Scan for the cell matching the given text and deliver its (x, y) coordinate at center. 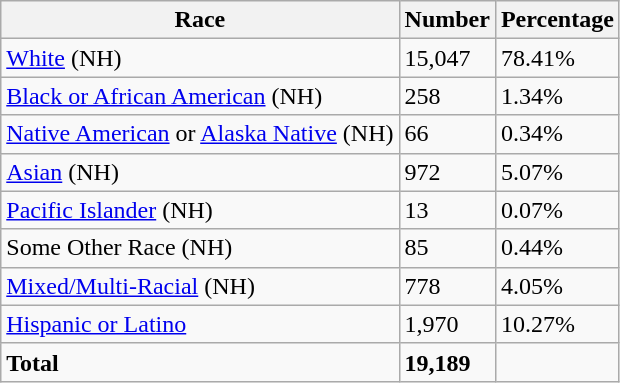
258 (447, 96)
Hispanic or Latino (200, 324)
Native American or Alaska Native (NH) (200, 134)
5.07% (557, 172)
972 (447, 172)
Race (200, 20)
13 (447, 210)
0.34% (557, 134)
778 (447, 286)
Total (200, 362)
Percentage (557, 20)
White (NH) (200, 58)
Pacific Islander (NH) (200, 210)
Asian (NH) (200, 172)
78.41% (557, 58)
85 (447, 248)
0.44% (557, 248)
1,970 (447, 324)
Mixed/Multi-Racial (NH) (200, 286)
0.07% (557, 210)
15,047 (447, 58)
Black or African American (NH) (200, 96)
10.27% (557, 324)
66 (447, 134)
19,189 (447, 362)
Some Other Race (NH) (200, 248)
Number (447, 20)
1.34% (557, 96)
4.05% (557, 286)
